Detect which cell encompasses the target text, then output its (x, y) center coordinate. 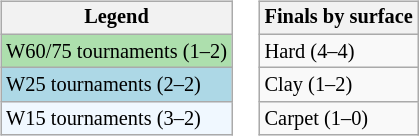
W25 tournaments (2–2) (116, 85)
Clay (1–2) (339, 85)
W15 tournaments (3–2) (116, 119)
Hard (4–4) (339, 51)
W60/75 tournaments (1–2) (116, 51)
Legend (116, 18)
Finals by surface (339, 18)
Carpet (1–0) (339, 119)
